Scan for the cell matching the given text and deliver its [X, Y] coordinate at center. 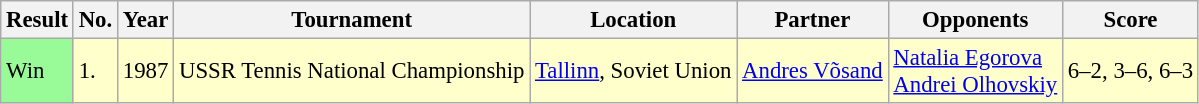
6–2, 3–6, 6–3 [1131, 72]
Location [634, 20]
Tournament [352, 20]
Tallinn, Soviet Union [634, 72]
1. [95, 72]
Partner [812, 20]
Year [145, 20]
Andres Võsand [812, 72]
Win [38, 72]
Score [1131, 20]
No. [95, 20]
1987 [145, 72]
USSR Tennis National Championship [352, 72]
Natalia Egorova Andrei Olhovskiy [975, 72]
Result [38, 20]
Opponents [975, 20]
